Provide the (X, Y) coordinate of the cell's center where the given text is located.  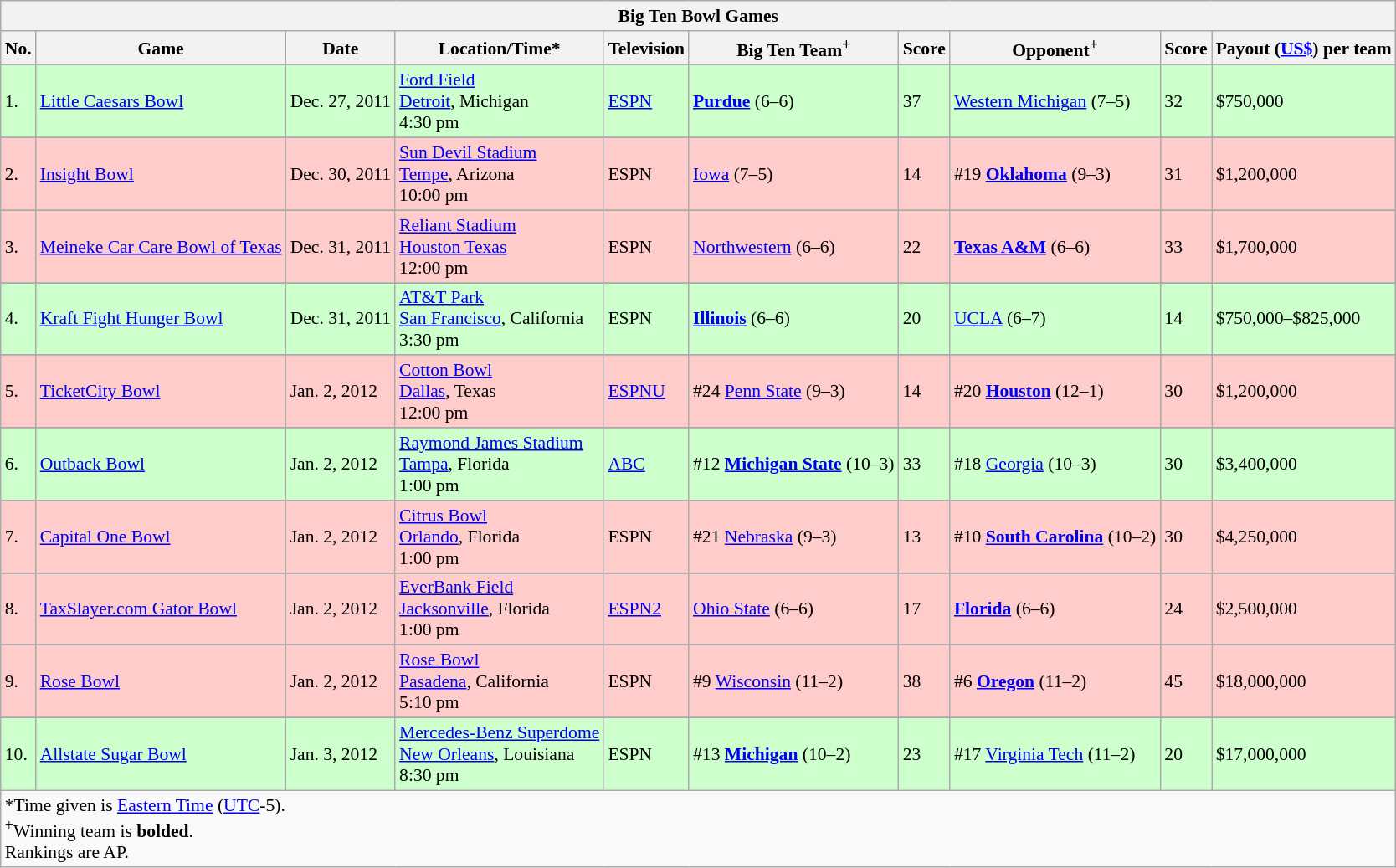
Capital One Bowl (161, 537)
$3,400,000 (1304, 464)
#24 Penn State (9–3) (793, 392)
3. (18, 246)
Sun Devil StadiumTempe, Arizona10:00 pm (499, 174)
10. (18, 755)
ABC (646, 464)
Rose Bowl (161, 681)
UCLA (6–7) (1055, 320)
1. (18, 102)
Cotton BowlDallas, Texas12:00 pm (499, 392)
Florida (6–6) (1055, 609)
Ohio State (6–6) (793, 609)
4. (18, 320)
9. (18, 681)
13 (924, 537)
TicketCity Bowl (161, 392)
#13 Michigan (10–2) (793, 755)
$4,250,000 (1304, 537)
Texas A&M (6–6) (1055, 246)
17 (924, 609)
ESPN2 (646, 609)
23 (924, 755)
8. (18, 609)
Citrus BowlOrlando, Florida1:00 pm (499, 537)
#6 Oregon (11–2) (1055, 681)
Ford FieldDetroit, Michigan4:30 pm (499, 102)
31 (1185, 174)
Jan. 3, 2012 (341, 755)
38 (924, 681)
Western Michigan (7–5) (1055, 102)
$750,000–$825,000 (1304, 320)
$17,000,000 (1304, 755)
No. (18, 49)
Illinois (6–6) (793, 320)
37 (924, 102)
#10 South Carolina (10–2) (1055, 537)
TaxSlayer.com Gator Bowl (161, 609)
$2,500,000 (1304, 609)
ESPNU (646, 392)
Kraft Fight Hunger Bowl (161, 320)
Dec. 30, 2011 (341, 174)
#20 Houston (12–1) (1055, 392)
$18,000,000 (1304, 681)
Outback Bowl (161, 464)
22 (924, 246)
Allstate Sugar Bowl (161, 755)
#21 Nebraska (9–3) (793, 537)
Reliant StadiumHouston Texas12:00 pm (499, 246)
*Time given is Eastern Time (UTC-5).+Winning team is bolded.Rankings are AP. (698, 829)
24 (1185, 609)
Date (341, 49)
5. (18, 392)
Opponent+ (1055, 49)
7. (18, 537)
Little Caesars Bowl (161, 102)
Iowa (7–5) (793, 174)
Northwestern (6–6) (793, 246)
AT&T ParkSan Francisco, California3:30 pm (499, 320)
32 (1185, 102)
#9 Wisconsin (11–2) (793, 681)
Purdue (6–6) (793, 102)
2. (18, 174)
Big Ten Team+ (793, 49)
#19 Oklahoma (9–3) (1055, 174)
Big Ten Bowl Games (698, 16)
6. (18, 464)
$1,700,000 (1304, 246)
Location/Time* (499, 49)
45 (1185, 681)
EverBank FieldJacksonville, Florida1:00 pm (499, 609)
Game (161, 49)
Payout (US$) per team (1304, 49)
Dec. 27, 2011 (341, 102)
Meineke Car Care Bowl of Texas (161, 246)
Raymond James StadiumTampa, Florida1:00 pm (499, 464)
Rose BowlPasadena, California5:10 pm (499, 681)
#17 Virginia Tech (11–2) (1055, 755)
Insight Bowl (161, 174)
Television (646, 49)
Mercedes-Benz SuperdomeNew Orleans, Louisiana8:30 pm (499, 755)
$750,000 (1304, 102)
#18 Georgia (10–3) (1055, 464)
#12 Michigan State (10–3) (793, 464)
